Pinpoint the cell where the given text exists, returning its [x, y] midpoint coordinate. 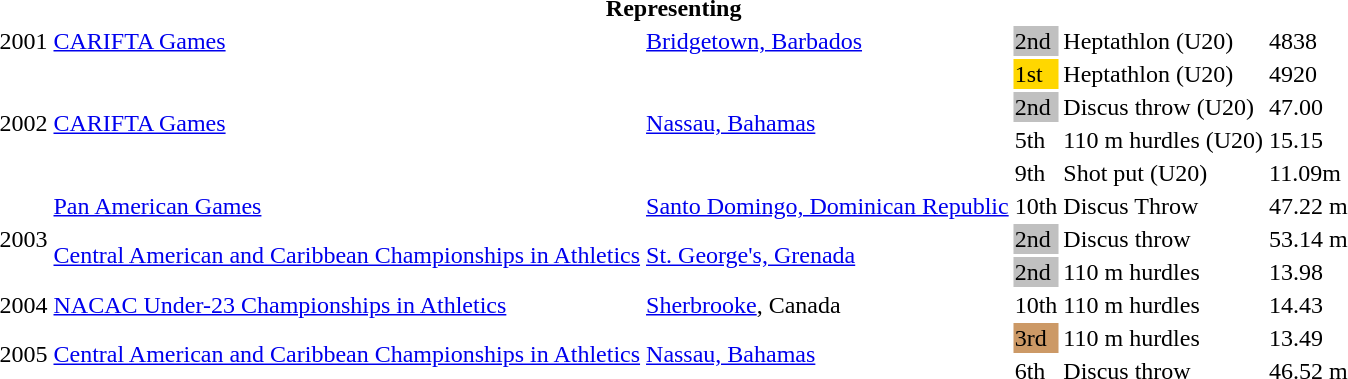
Discus Throw [1164, 206]
Discus throw (U20) [1164, 107]
Shot put (U20) [1164, 173]
St. George's, Grenada [828, 256]
Bridgetown, Barbados [828, 41]
3rd [1036, 338]
Central American and Caribbean Championships in Athletics [347, 256]
Sherbrooke, Canada [828, 305]
Nassau, Bahamas [828, 124]
Santo Domingo, Dominican Republic [828, 206]
NACAC Under-23 Championships in Athletics [347, 305]
5th [1036, 140]
9th [1036, 173]
110 m hurdles (U20) [1164, 140]
Discus throw [1164, 239]
1st [1036, 74]
Pan American Games [347, 206]
